Return the [x, y] coordinate for the center point of the cell that contains the specified text.  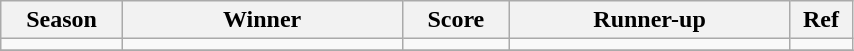
Score [456, 20]
Ref [820, 20]
Season [62, 20]
Winner [262, 20]
Runner-up [650, 20]
